Provide the [X, Y] coordinate of the cell's center where the given text is located.  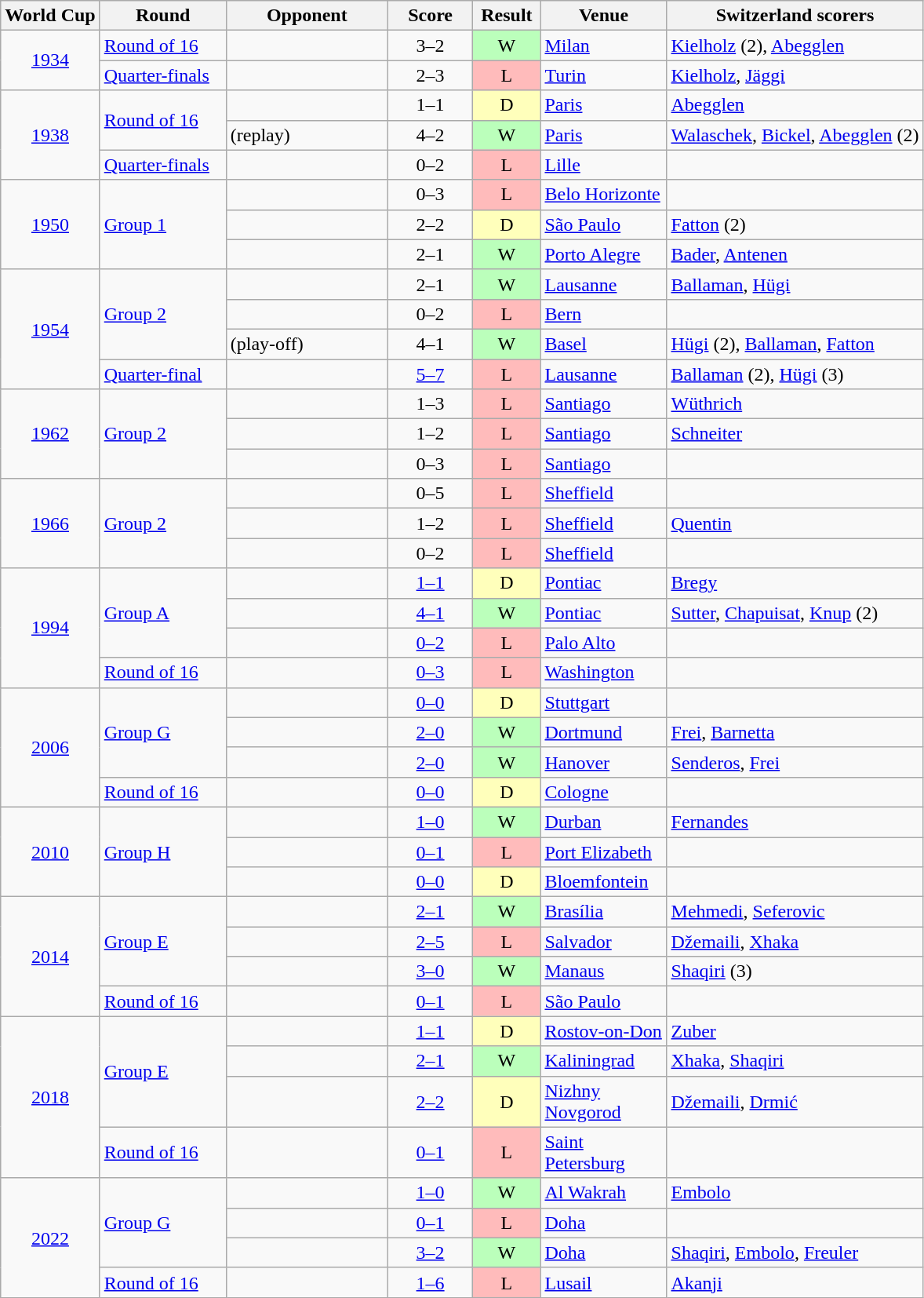
1–6 [430, 1282]
Senderos, Frei [795, 762]
World Cup [50, 16]
Quentin [795, 523]
Porto Alegre [604, 254]
Walaschek, Bickel, Abegglen (2) [795, 135]
Schneiter [795, 434]
Manaus [604, 972]
Embolo [795, 1193]
2018 [50, 1097]
Džemaili, Xhaka [795, 942]
1962 [50, 434]
Frei, Barnetta [795, 732]
2–3 [430, 75]
2014 [50, 957]
0–5 [430, 494]
Kielholz, Jäggi [795, 75]
Ballaman (2), Hügi (3) [795, 374]
Bregy [795, 583]
Salvador [604, 942]
Shaqiri, Embolo, Freuler [795, 1252]
(replay) [307, 135]
Saint Petersburg [604, 1152]
Xhaka, Shaqiri [795, 1061]
Kielholz (2), Abegglen [795, 46]
Switzerland scorers [795, 16]
Hanover [604, 762]
4–2 [430, 135]
Group H [163, 851]
1950 [50, 224]
Fatton (2) [795, 224]
Sutter, Chapuisat, Knup (2) [795, 613]
Džemaili, Drmić [795, 1102]
Score [430, 16]
1934 [50, 60]
Akanji [795, 1282]
Belo Horizonte [604, 195]
Port Elizabeth [604, 851]
2–5 [430, 942]
Rostov-on-Don [604, 1031]
(play-off) [307, 344]
3–0 [430, 972]
Bloemfontein [604, 882]
Lusail [604, 1282]
Basel [604, 344]
Milan [604, 46]
5–7 [430, 374]
Cologne [604, 792]
Bader, Antenen [795, 254]
Dortmund [604, 732]
Washington [604, 673]
Group A [163, 613]
Lille [604, 165]
Round [163, 16]
Result [507, 16]
1994 [50, 628]
Bern [604, 314]
Wüthrich [795, 404]
Fernandes [795, 822]
Zuber [795, 1031]
Group 1 [163, 224]
Mehmedi, Seferovic [795, 912]
Palo Alto [604, 643]
Durban [604, 822]
Nizhny Novgorod [604, 1102]
Opponent [307, 16]
Quarter-final [163, 374]
Stuttgart [604, 702]
Abegglen [795, 105]
Ballaman, Hügi [795, 284]
Turin [604, 75]
Brasília [604, 912]
2010 [50, 851]
1966 [50, 523]
1–3 [430, 404]
1938 [50, 135]
Venue [604, 16]
Shaqiri (3) [795, 972]
Kaliningrad [604, 1061]
Hügi (2), Ballaman, Fatton [795, 344]
2022 [50, 1238]
Al Wakrah [604, 1193]
1954 [50, 329]
2006 [50, 747]
